Extract the (X, Y) coordinate from the center of the cell holding the provided text.  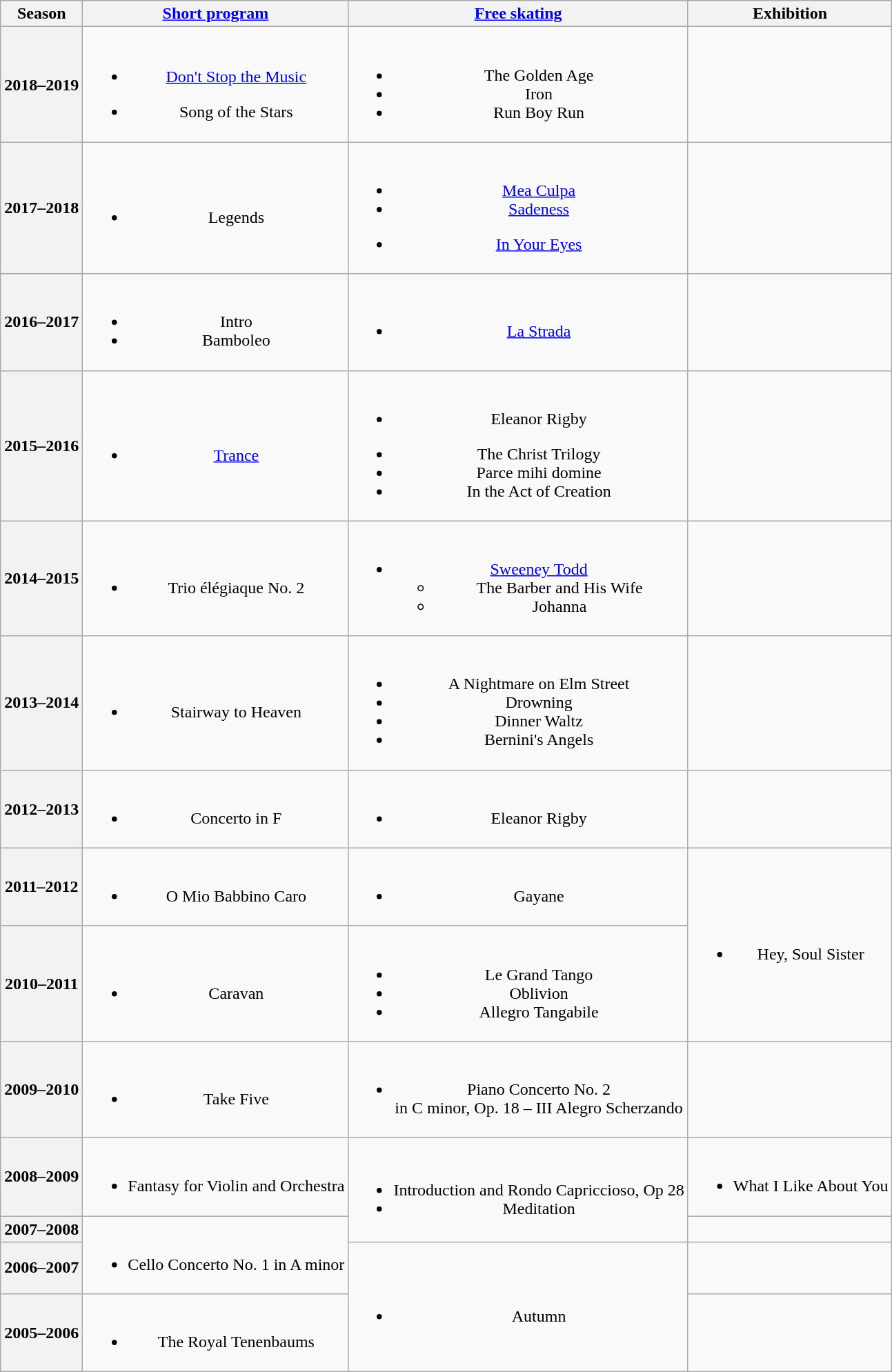
Hey, Soul Sister (790, 944)
2013–2014 (41, 703)
The Golden Age Iron Run Boy Run (518, 84)
Concerto in F (215, 808)
Legends (215, 208)
Cello Concerto No. 1 in A minor (215, 1254)
Take Five (215, 1089)
Caravan (215, 984)
What I Like About You (790, 1177)
Eleanor Rigby The Christ Trilogy Parce mihi domine In the Act of Creation (518, 446)
Season (41, 14)
Intro Bamboleo (215, 322)
Trance (215, 446)
Trio élégiaque No. 2 (215, 578)
2005–2006 (41, 1333)
Fantasy for Violin and Orchestra (215, 1177)
Gayane (518, 887)
Eleanor Rigby (518, 808)
Mea CulpaSadeness In Your Eyes (518, 208)
Le Grand TangoOblivionAllegro Tangabile (518, 984)
2015–2016 (41, 446)
Piano Concerto No. 2 in C minor, Op. 18 – III Alegro Scherzando (518, 1089)
Autumn (518, 1307)
La Strada (518, 322)
Stairway to Heaven (215, 703)
A Nightmare on Elm Street Drowning Dinner Waltz Bernini's Angels (518, 703)
Sweeney Todd The Barber and His WifeJohanna (518, 578)
2016–2017 (41, 322)
2007–2008 (41, 1229)
Short program (215, 14)
2018–2019 (41, 84)
2017–2018 (41, 208)
2009–2010 (41, 1089)
Introduction and Rondo Capriccioso, Op 28 Meditation (518, 1189)
2006–2007 (41, 1268)
2014–2015 (41, 578)
2008–2009 (41, 1177)
Exhibition (790, 14)
2010–2011 (41, 984)
Don't Stop the Music Song of the Stars (215, 84)
The Royal Tenenbaums (215, 1333)
2011–2012 (41, 887)
2012–2013 (41, 808)
Free skating (518, 14)
O Mio Babbino Caro (215, 887)
